Scan for the cell matching the given text and deliver its (x, y) coordinate at center. 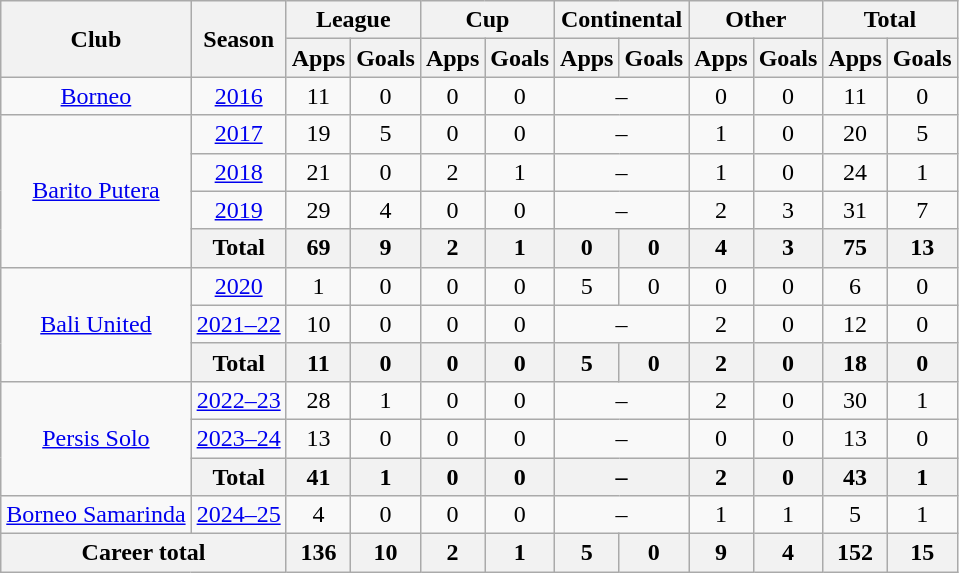
41 (318, 477)
30 (855, 400)
Borneo Samarinda (96, 515)
2021–22 (238, 324)
12 (855, 324)
19 (318, 134)
7 (922, 210)
31 (855, 210)
20 (855, 134)
Cup (487, 20)
18 (855, 362)
6 (855, 286)
43 (855, 477)
Continental (622, 20)
2018 (238, 172)
28 (318, 400)
2017 (238, 134)
29 (318, 210)
Other (756, 20)
2023–24 (238, 438)
2016 (238, 96)
Persis Solo (96, 438)
Bali United (96, 324)
75 (855, 248)
Career total (144, 553)
24 (855, 172)
2022–23 (238, 400)
2019 (238, 210)
Season (238, 39)
2024–25 (238, 515)
Barito Putera (96, 191)
136 (318, 553)
152 (855, 553)
Club (96, 39)
League (353, 20)
69 (318, 248)
2020 (238, 286)
Borneo (96, 96)
15 (922, 553)
21 (318, 172)
